Return (x, y) of the center of cell containing provided text 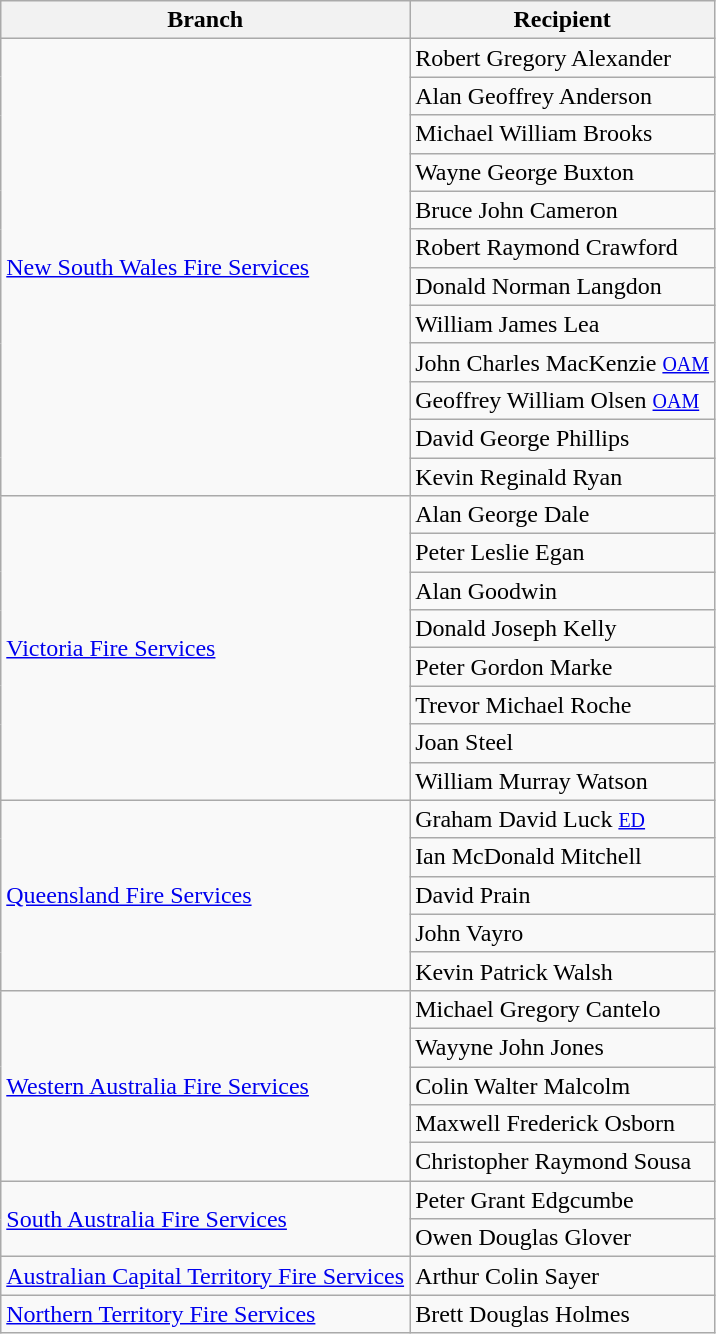
Bruce John Cameron (562, 210)
Alan Goodwin (562, 591)
Brett Douglas Holmes (562, 1314)
William James Lea (562, 324)
Arthur Colin Sayer (562, 1276)
Wayne George Buxton (562, 172)
New South Wales Fire Services (206, 268)
Australian Capital Territory Fire Services (206, 1276)
Ian McDonald Mitchell (562, 857)
Kevin Patrick Walsh (562, 971)
John Charles MacKenzie OAM (562, 362)
Colin Walter Malcolm (562, 1085)
Trevor Michael Roche (562, 705)
John Vayro (562, 933)
Alan Geoffrey Anderson (562, 96)
Maxwell Frederick Osborn (562, 1124)
William Murray Watson (562, 781)
Northern Territory Fire Services (206, 1314)
Branch (206, 20)
Peter Leslie Egan (562, 553)
Recipient (562, 20)
Kevin Reginald Ryan (562, 477)
Western Australia Fire Services (206, 1085)
Owen Douglas Glover (562, 1238)
Peter Grant Edgcumbe (562, 1200)
Robert Gregory Alexander (562, 58)
Queensland Fire Services (206, 895)
Victoria Fire Services (206, 648)
Donald Joseph Kelly (562, 629)
Graham David Luck ED (562, 819)
South Australia Fire Services (206, 1219)
Joan Steel (562, 743)
Donald Norman Langdon (562, 286)
Alan George Dale (562, 515)
Peter Gordon Marke (562, 667)
Michael Gregory Cantelo (562, 1009)
Christopher Raymond Sousa (562, 1162)
David George Phillips (562, 438)
Wayyne John Jones (562, 1047)
Robert Raymond Crawford (562, 248)
David Prain (562, 895)
Michael William Brooks (562, 134)
Geoffrey William Olsen OAM (562, 400)
